Return [X, Y] of the center of cell containing provided text 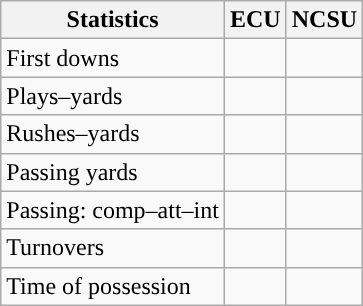
Rushes–yards [113, 134]
Turnovers [113, 248]
Time of possession [113, 286]
First downs [113, 58]
Statistics [113, 20]
Passing yards [113, 172]
ECU [255, 20]
Passing: comp–att–int [113, 210]
NCSU [324, 20]
Plays–yards [113, 96]
